Extract the (x, y) coordinate from the center of the cell holding the provided text.  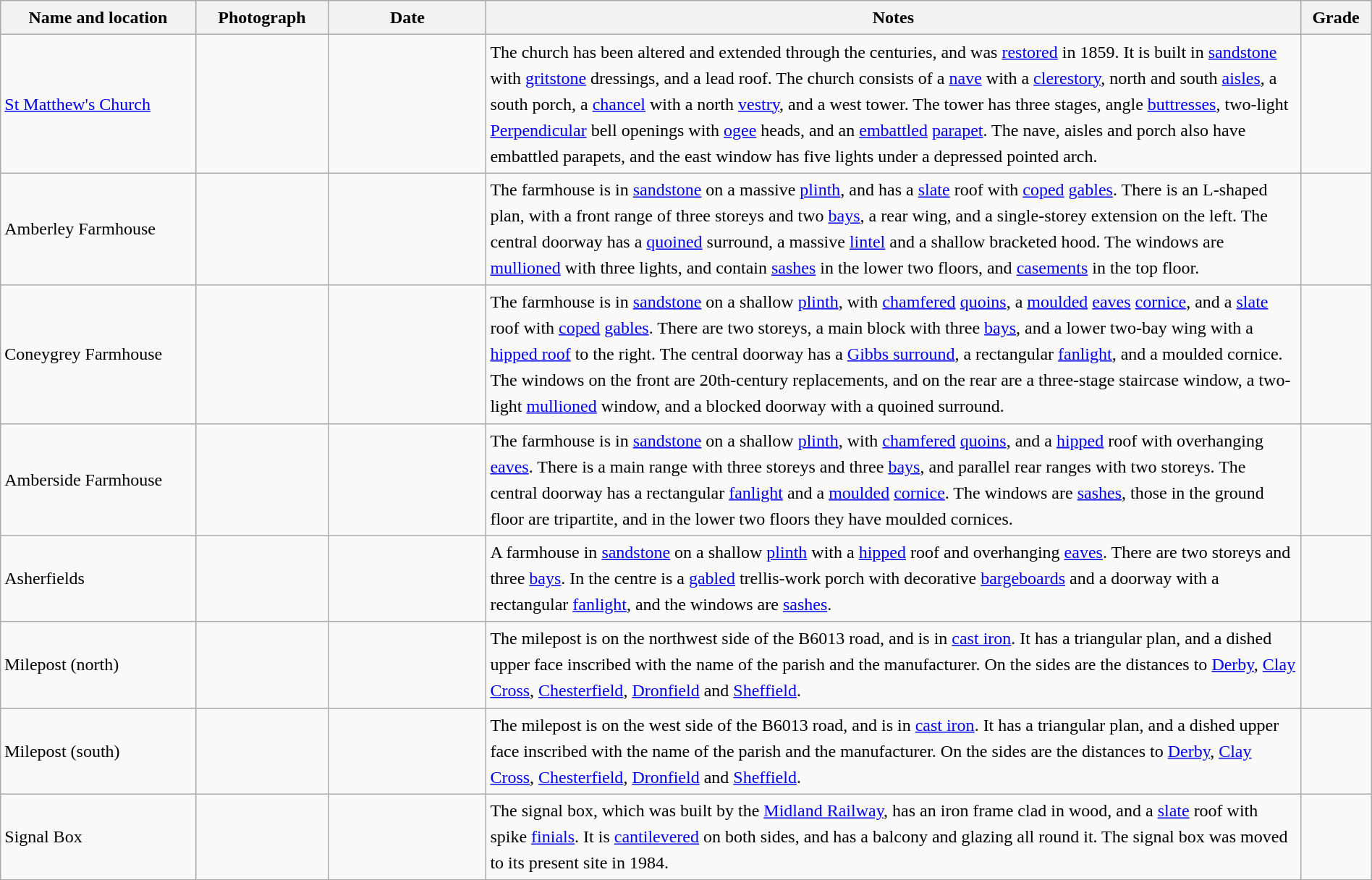
Grade (1336, 17)
Milepost (north) (98, 664)
Amberley Farmhouse (98, 229)
Signal Box (98, 837)
Milepost (south) (98, 751)
Date (407, 17)
St Matthew's Church (98, 104)
Photograph (262, 17)
Name and location (98, 17)
Coneygrey Farmhouse (98, 355)
Amberside Farmhouse (98, 479)
Notes (893, 17)
Asherfields (98, 579)
